Search for the cell housing the specified text and yield its [x, y] center coordinate. 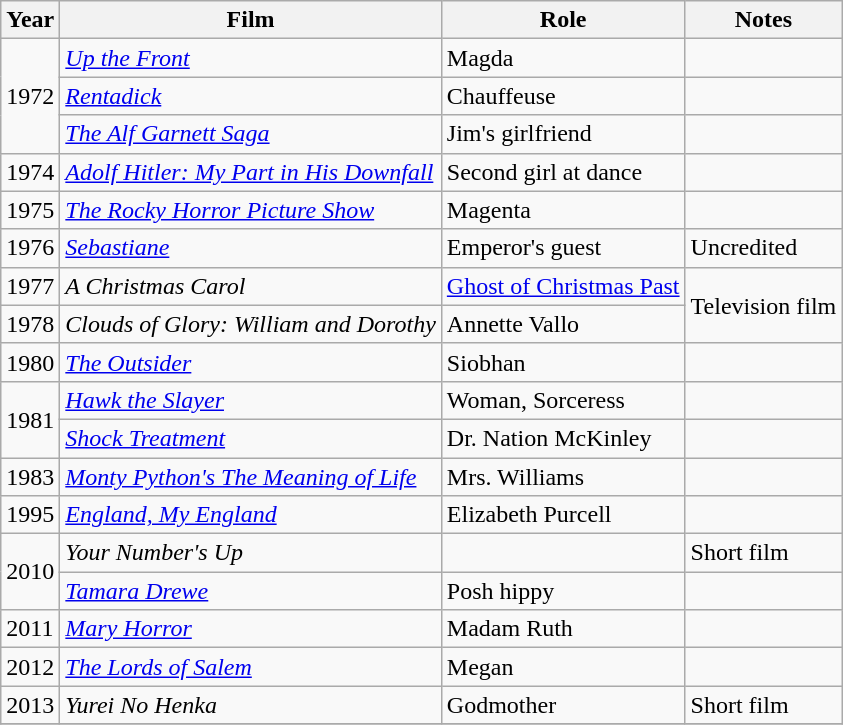
Second girl at dance [563, 172]
2012 [30, 667]
The Outsider [251, 362]
1975 [30, 210]
Year [30, 20]
2013 [30, 705]
Hawk the Slayer [251, 400]
Uncredited [764, 248]
1977 [30, 286]
1976 [30, 248]
Ghost of Christmas Past [563, 286]
1980 [30, 362]
England, My England [251, 515]
1978 [30, 324]
Dr. Nation McKinley [563, 438]
Tamara Drewe [251, 591]
1972 [30, 96]
Annette Vallo [563, 324]
Notes [764, 20]
A Christmas Carol [251, 286]
2010 [30, 572]
The Rocky Horror Picture Show [251, 210]
Magda [563, 58]
Emperor's guest [563, 248]
Woman, Sorceress [563, 400]
Siobhan [563, 362]
Adolf Hitler: My Part in His Downfall [251, 172]
Yurei No Henka [251, 705]
Godmother [563, 705]
Up the Front [251, 58]
The Lords of Salem [251, 667]
Chauffeuse [563, 96]
Film [251, 20]
Role [563, 20]
Madam Ruth [563, 629]
Mrs. Williams [563, 477]
Monty Python's The Meaning of Life [251, 477]
Television film [764, 305]
Elizabeth Purcell [563, 515]
Jim's girlfriend [563, 134]
Rentadick [251, 96]
The Alf Garnett Saga [251, 134]
Posh hippy [563, 591]
Your Number's Up [251, 553]
1983 [30, 477]
Clouds of Glory: William and Dorothy [251, 324]
Magenta [563, 210]
Megan [563, 667]
Sebastiane [251, 248]
1981 [30, 419]
Shock Treatment [251, 438]
1995 [30, 515]
1974 [30, 172]
Mary Horror [251, 629]
2011 [30, 629]
